Find where the given text appears and provide that cell's center as [X, Y] coordinate. 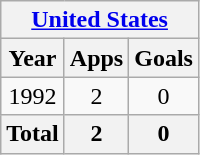
Goals [164, 58]
Year [33, 58]
United States [100, 20]
Apps [96, 58]
1992 [33, 96]
Total [33, 134]
